Return the [x, y] coordinate for the center point of the cell that contains the specified text.  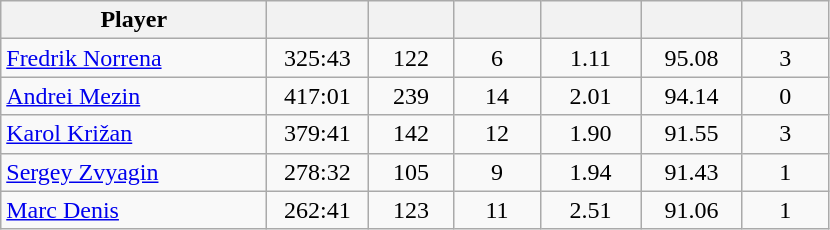
417:01 [318, 96]
95.08 [692, 58]
91.43 [692, 172]
9 [497, 172]
123 [411, 210]
2.51 [590, 210]
325:43 [318, 58]
1.11 [590, 58]
122 [411, 58]
1.94 [590, 172]
379:41 [318, 134]
12 [497, 134]
14 [497, 96]
262:41 [318, 210]
94.14 [692, 96]
278:32 [318, 172]
Karol Križan [134, 134]
Sergey Zvyagin [134, 172]
Fredrik Norrena [134, 58]
2.01 [590, 96]
Player [134, 20]
11 [497, 210]
142 [411, 134]
239 [411, 96]
1.90 [590, 134]
Marc Denis [134, 210]
91.06 [692, 210]
0 [785, 96]
105 [411, 172]
6 [497, 58]
Andrei Mezin [134, 96]
91.55 [692, 134]
